Locate the cell with the specified text and output its [x, y] center coordinate. 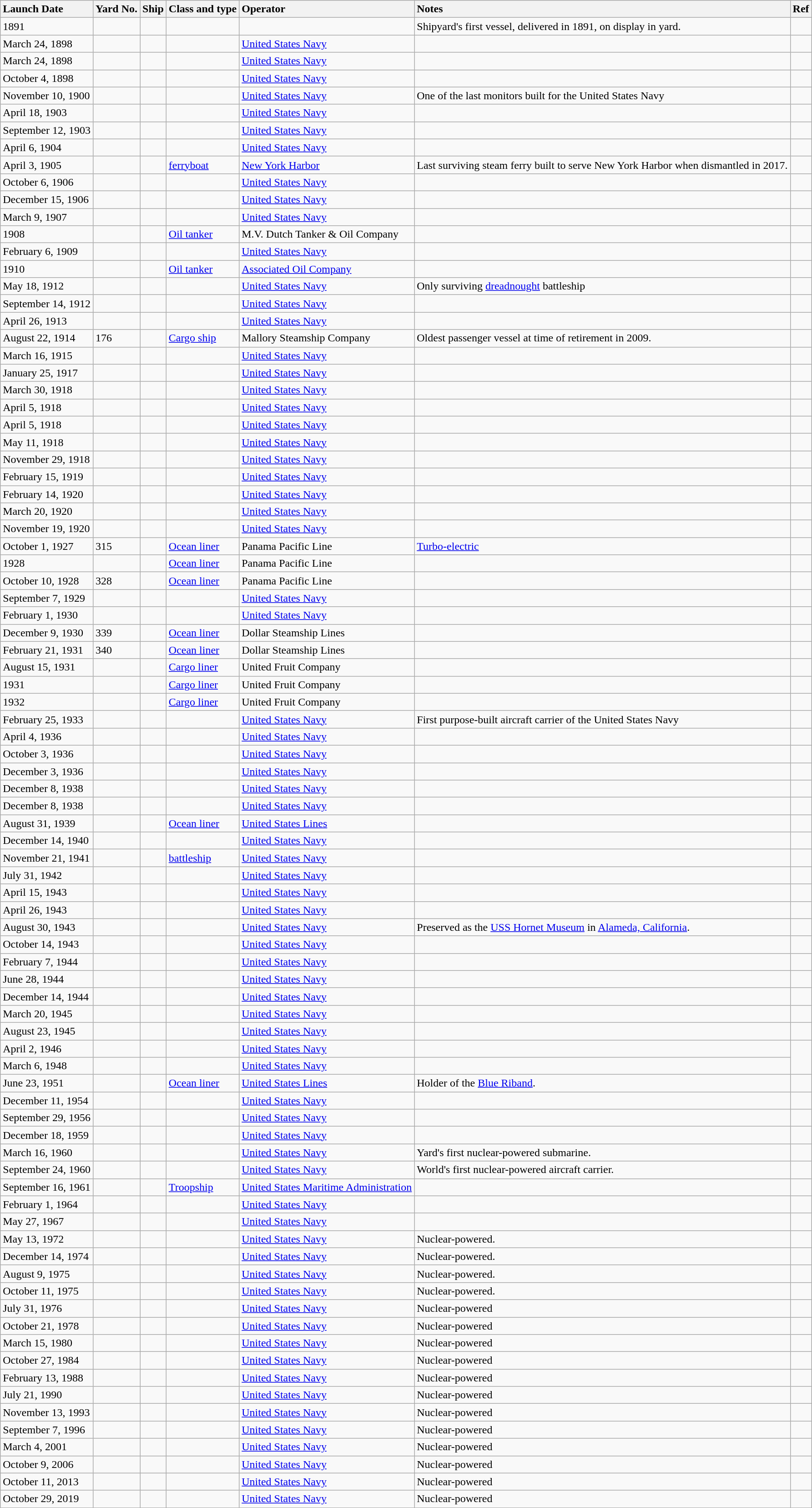
1891 [47, 26]
February 7, 1944 [47, 962]
December 3, 1936 [47, 772]
battleship [202, 858]
September 16, 1961 [47, 1187]
Troopship [202, 1187]
September 12, 1903 [47, 130]
July 21, 1990 [47, 1395]
October 27, 1984 [47, 1361]
August 31, 1939 [47, 823]
October 14, 1943 [47, 944]
New York Harbor [327, 165]
Class and type [202, 9]
December 18, 1959 [47, 1135]
September 7, 1996 [47, 1430]
Oldest passenger vessel at time of retirement in 2009. [602, 338]
ferryboat [202, 165]
March 9, 1907 [47, 217]
Associated Oil Company [327, 269]
December 14, 1944 [47, 996]
February 1, 1930 [47, 615]
One of the last monitors built for the United States Navy [602, 96]
1932 [47, 702]
May 11, 1918 [47, 442]
October 3, 1936 [47, 754]
April 3, 1905 [47, 165]
March 4, 2001 [47, 1447]
July 31, 1976 [47, 1308]
April 18, 1903 [47, 113]
315 [116, 546]
February 15, 1919 [47, 477]
May 27, 1967 [47, 1222]
February 14, 1920 [47, 494]
April 2, 1946 [47, 1048]
First purpose-built aircraft carrier of the United States Navy [602, 719]
Only surviving dreadnought battleship [602, 286]
October 11, 2013 [47, 1482]
Ref [801, 9]
1931 [47, 685]
November 10, 1900 [47, 96]
January 25, 1917 [47, 373]
July 31, 1942 [47, 875]
August 30, 1943 [47, 927]
August 9, 1975 [47, 1274]
February 6, 1909 [47, 252]
October 21, 1978 [47, 1326]
September 14, 1912 [47, 304]
February 1, 1964 [47, 1204]
June 28, 1944 [47, 979]
December 11, 1954 [47, 1101]
Yard No. [116, 9]
340 [116, 650]
August 22, 1914 [47, 338]
Launch Date [47, 9]
April 4, 1936 [47, 736]
September 7, 1929 [47, 598]
1910 [47, 269]
February 25, 1933 [47, 719]
November 13, 1993 [47, 1412]
Last surviving steam ferry built to serve New York Harbor when dismantled in 2017. [602, 165]
Holder of the Blue Riband. [602, 1083]
March 16, 1960 [47, 1153]
Shipyard's first vessel, delivered in 1891, on display in yard. [602, 26]
World's first nuclear-powered aircraft carrier. [602, 1170]
Ship [153, 9]
March 30, 1918 [47, 390]
April 26, 1943 [47, 910]
March 16, 1915 [47, 355]
Notes [602, 9]
October 4, 1898 [47, 78]
December 9, 1930 [47, 633]
May 18, 1912 [47, 286]
March 20, 1945 [47, 1014]
December 14, 1974 [47, 1256]
February 21, 1931 [47, 650]
339 [116, 633]
May 13, 1972 [47, 1239]
October 9, 2006 [47, 1464]
September 29, 1956 [47, 1118]
Yard's first nuclear-powered submarine. [602, 1153]
October 11, 1975 [47, 1291]
March 15, 1980 [47, 1343]
328 [116, 581]
Cargo ship [202, 338]
Mallory Steamship Company [327, 338]
Preserved as the USS Hornet Museum in Alameda, California. [602, 927]
November 29, 1918 [47, 459]
April 15, 1943 [47, 893]
June 23, 1951 [47, 1083]
March 6, 1948 [47, 1066]
March 20, 1920 [47, 512]
1908 [47, 234]
Operator [327, 9]
August 23, 1945 [47, 1031]
October 6, 1906 [47, 182]
August 15, 1931 [47, 667]
November 21, 1941 [47, 858]
October 10, 1928 [47, 581]
September 24, 1960 [47, 1170]
February 13, 1988 [47, 1378]
April 6, 1904 [47, 147]
October 1, 1927 [47, 546]
April 26, 1913 [47, 321]
1928 [47, 564]
October 29, 2019 [47, 1499]
December 14, 1940 [47, 841]
December 15, 1906 [47, 199]
Turbo-electric [602, 546]
176 [116, 338]
United States Maritime Administration [327, 1187]
November 19, 1920 [47, 529]
M.V. Dutch Tanker & Oil Company [327, 234]
